From the cell containing the given text, extract its center point as (X, Y) coordinate. 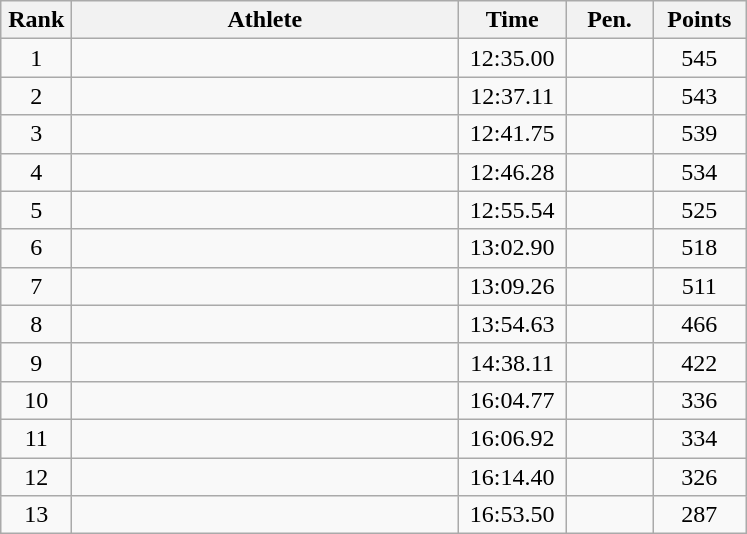
3 (36, 134)
534 (699, 172)
12:55.54 (512, 210)
Rank (36, 20)
16:53.50 (512, 515)
13:54.63 (512, 324)
10 (36, 400)
Athlete (265, 20)
511 (699, 286)
16:06.92 (512, 438)
12:46.28 (512, 172)
7 (36, 286)
336 (699, 400)
525 (699, 210)
12:41.75 (512, 134)
1 (36, 58)
8 (36, 324)
14:38.11 (512, 362)
11 (36, 438)
326 (699, 477)
13:09.26 (512, 286)
Time (512, 20)
16:14.40 (512, 477)
2 (36, 96)
334 (699, 438)
4 (36, 172)
13:02.90 (512, 248)
5 (36, 210)
Points (699, 20)
12:35.00 (512, 58)
518 (699, 248)
287 (699, 515)
16:04.77 (512, 400)
12:37.11 (512, 96)
543 (699, 96)
466 (699, 324)
545 (699, 58)
6 (36, 248)
539 (699, 134)
9 (36, 362)
Pen. (609, 20)
12 (36, 477)
422 (699, 362)
13 (36, 515)
